Return the [X, Y] coordinate for the center point of the cell that contains the specified text.  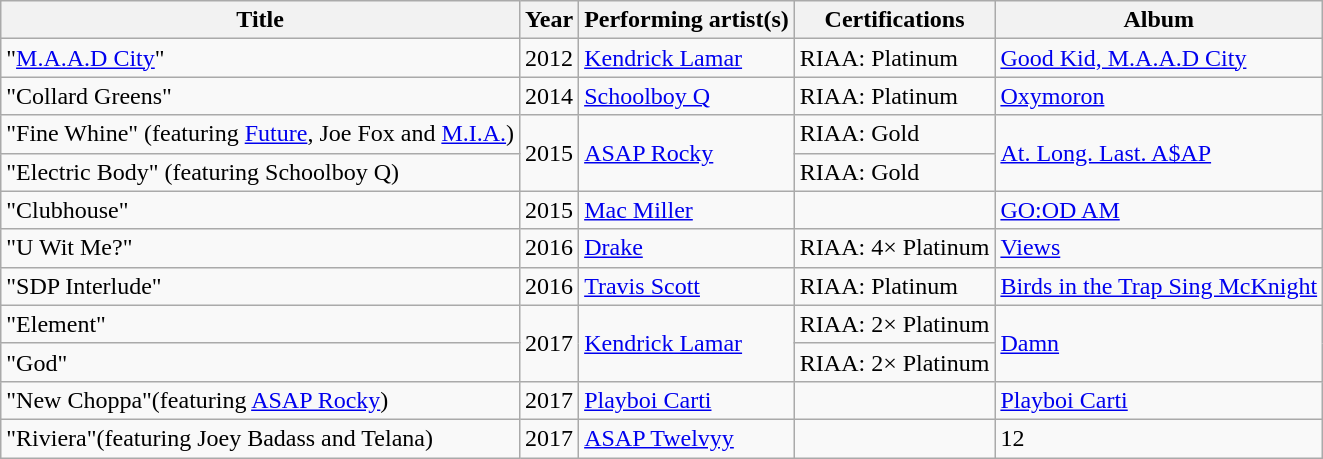
"Collard Greens" [260, 96]
At. Long. Last. A$AP [1159, 153]
"Riviera"(featuring Joey Badass and Telana) [260, 438]
"M.A.A.D City" [260, 58]
Schoolboy Q [687, 96]
Views [1159, 248]
GO:OD AM [1159, 210]
12 [1159, 438]
Mac Miller [687, 210]
RIAA: 4× Platinum [894, 248]
"U Wit Me?" [260, 248]
"New Choppa"(featuring ASAP Rocky) [260, 400]
Oxymoron [1159, 96]
"Clubhouse" [260, 210]
"Fine Whine" (featuring Future, Joe Fox and M.I.A.) [260, 134]
2012 [550, 58]
Good Kid, M.A.A.D City [1159, 58]
ASAP Twelvyy [687, 438]
2014 [550, 96]
Drake [687, 248]
Damn [1159, 343]
"SDP Interlude" [260, 286]
Year [550, 20]
Birds in the Trap Sing McKnight [1159, 286]
Album [1159, 20]
"Electric Body" (featuring Schoolboy Q) [260, 172]
Certifications [894, 20]
Performing artist(s) [687, 20]
"God" [260, 362]
ASAP Rocky [687, 153]
"Element" [260, 324]
Title [260, 20]
Travis Scott [687, 286]
